Scan for the cell matching the given text and deliver its [X, Y] coordinate at center. 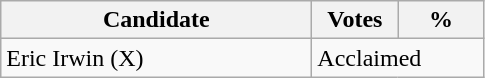
Eric Irwin (X) [156, 58]
Votes [355, 20]
% [441, 20]
Candidate [156, 20]
Acclaimed [398, 58]
